Output the [x, y] coordinate of the center of the cell containing the given text.  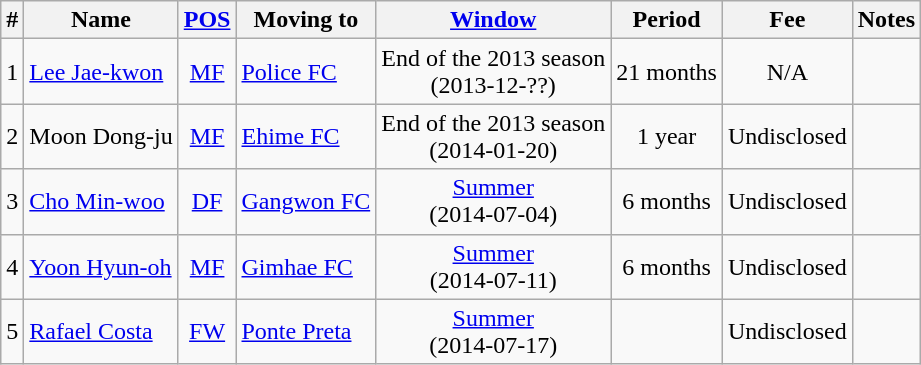
Rafael Costa [101, 332]
Cho Min-woo [101, 202]
Summer(2014-07-17) [494, 332]
Police FC [306, 72]
Period [667, 20]
Summer(2014-07-11) [494, 266]
End of the 2013 season(2014-01-20) [494, 136]
Notes [886, 20]
5 [12, 332]
End of the 2013 season(2013-12-??) [494, 72]
N/A [787, 72]
2 [12, 136]
POS [207, 20]
Yoon Hyun-oh [101, 266]
Name [101, 20]
Ehime FC [306, 136]
1 year [667, 136]
FW [207, 332]
Gimhae FC [306, 266]
Moon Dong-ju [101, 136]
Fee [787, 20]
Ponte Preta [306, 332]
# [12, 20]
Lee Jae-kwon [101, 72]
Gangwon FC [306, 202]
4 [12, 266]
21 months [667, 72]
DF [207, 202]
Summer(2014-07-04) [494, 202]
1 [12, 72]
3 [12, 202]
Window [494, 20]
Moving to [306, 20]
